Find where the given text appears and provide that cell's center as [X, Y] coordinate. 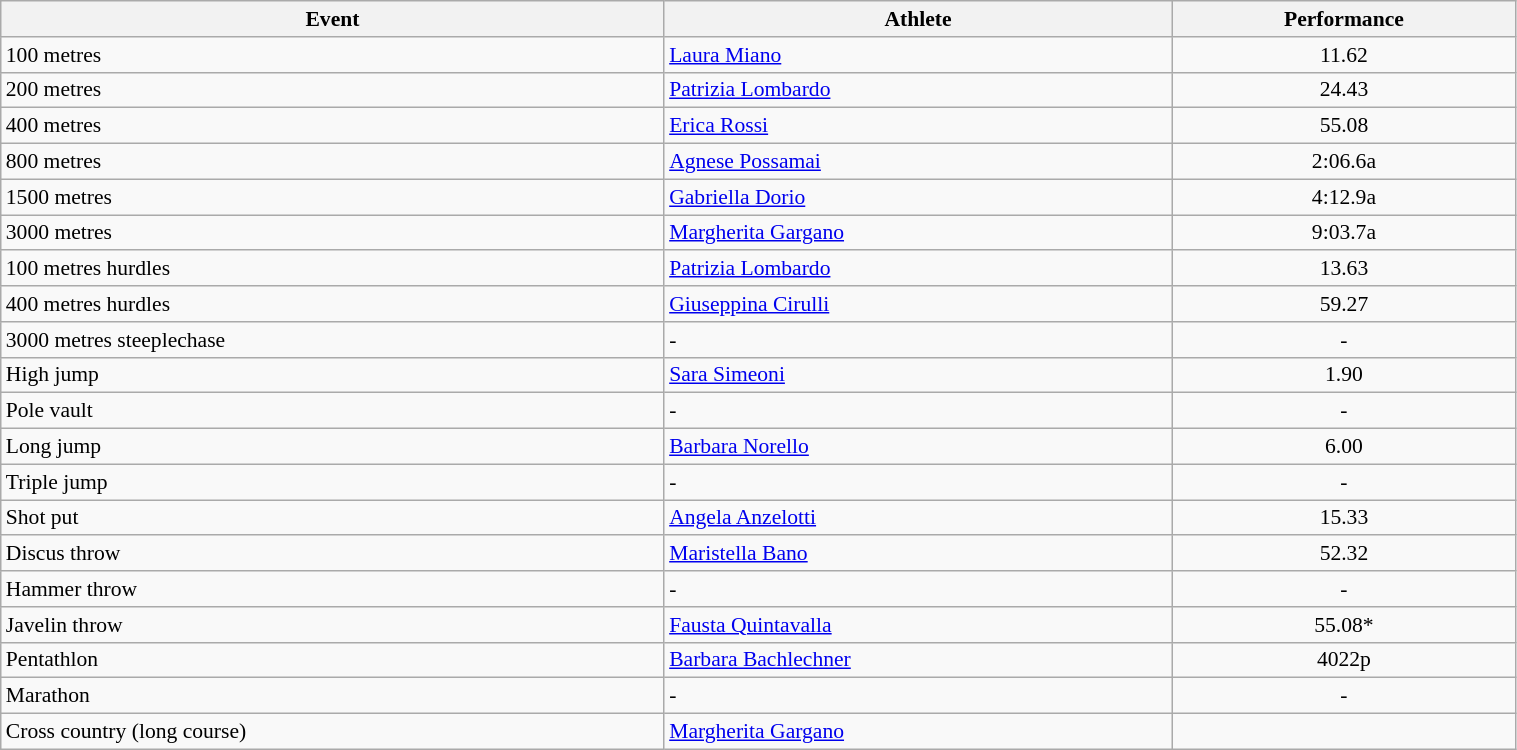
Agnese Possamai [918, 162]
Triple jump [332, 482]
Sara Simeoni [918, 375]
800 metres [332, 162]
11.62 [1344, 55]
Athlete [918, 19]
55.08* [1344, 625]
Maristella Bano [918, 554]
High jump [332, 375]
6.00 [1344, 447]
Hammer throw [332, 589]
Gabriella Dorio [918, 197]
Angela Anzelotti [918, 518]
Discus throw [332, 554]
Javelin throw [332, 625]
Long jump [332, 447]
15.33 [1344, 518]
Marathon [332, 696]
Erica Rossi [918, 126]
100 metres hurdles [332, 269]
1500 metres [332, 197]
Barbara Bachlechner [918, 660]
55.08 [1344, 126]
Laura Miano [918, 55]
400 metres hurdles [332, 304]
3000 metres [332, 233]
3000 metres steeplechase [332, 340]
1.90 [1344, 375]
Pole vault [332, 411]
4:12.9a [1344, 197]
Pentathlon [332, 660]
2:06.6a [1344, 162]
Event [332, 19]
Performance [1344, 19]
Cross country (long course) [332, 732]
24.43 [1344, 90]
4022p [1344, 660]
52.32 [1344, 554]
13.63 [1344, 269]
Barbara Norello [918, 447]
100 metres [332, 55]
59.27 [1344, 304]
400 metres [332, 126]
Shot put [332, 518]
9:03.7a [1344, 233]
Fausta Quintavalla [918, 625]
Giuseppina Cirulli [918, 304]
200 metres [332, 90]
